From the cell containing the given text, extract its center point as (X, Y) coordinate. 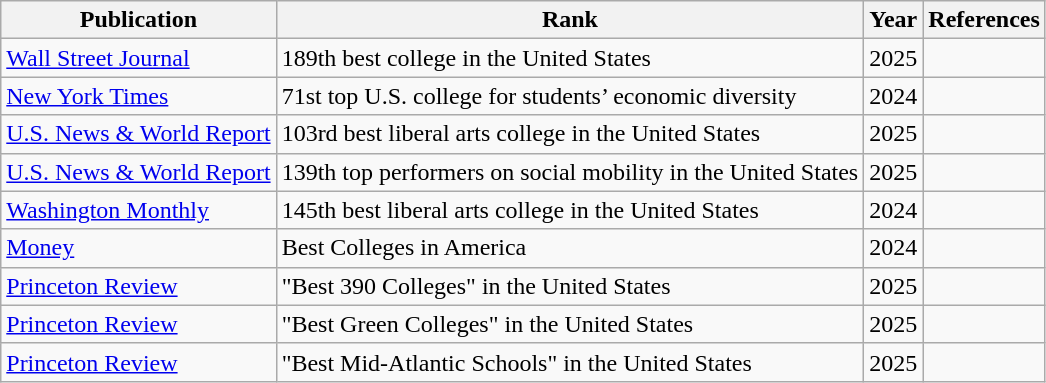
New York Times (138, 96)
Year (894, 20)
Washington Monthly (138, 210)
145th best liberal arts college in the United States (570, 210)
189th best college in the United States (570, 58)
Publication (138, 20)
"Best 390 Colleges" in the United States (570, 286)
Best Colleges in America (570, 248)
139th top performers on social mobility in the United States (570, 172)
"Best Green Colleges" in the United States (570, 324)
References (984, 20)
Money (138, 248)
"Best Mid-Atlantic Schools" in the United States (570, 362)
Wall Street Journal (138, 58)
103rd best liberal arts college in the United States (570, 134)
71st top U.S. college for students’ economic diversity (570, 96)
Rank (570, 20)
